Identify which cell holds the provided text, then report its (X, Y) central coordinate. 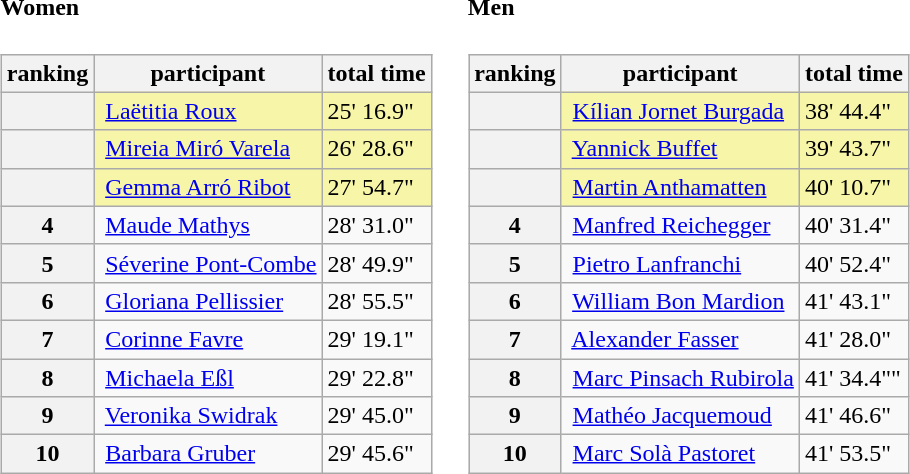
Séverine Pont-Combe (208, 263)
26' 28.6" (376, 149)
40' 10.7" (854, 187)
Marc Pinsach Rubirola (680, 378)
Gloriana Pellissier (208, 301)
28' 55.5" (376, 301)
29' 22.8" (376, 378)
41' 53.5" (854, 454)
39' 43.7" (854, 149)
Corinne Favre (208, 339)
41' 46.6" (854, 416)
29' 45.0" (376, 416)
41' 28.0" (854, 339)
41' 43.1" (854, 301)
27' 54.7" (376, 187)
Yannick Buffet (680, 149)
Pietro Lanfranchi (680, 263)
28' 49.9" (376, 263)
40' 52.4" (854, 263)
40' 31.4" (854, 225)
Mireia Miró Varela (208, 149)
28' 31.0" (376, 225)
Martin Anthamatten (680, 187)
Kílian Jornet Burgada (680, 111)
Barbara Gruber (208, 454)
William Bon Mardion (680, 301)
29' 19.1" (376, 339)
25' 16.9" (376, 111)
Gemma Arró Ribot (208, 187)
Manfred Reichegger (680, 225)
38' 44.4" (854, 111)
Alexander Fasser (680, 339)
Maude Mathys (208, 225)
Mathéo Jacquemoud (680, 416)
Veronika Swidrak (208, 416)
29' 45.6" (376, 454)
41' 34.4"" (854, 378)
Laëtitia Roux (208, 111)
Marc Solà Pastoret (680, 454)
Michaela Eßl (208, 378)
